Find where the given text appears and provide that cell's center as (X, Y) coordinate. 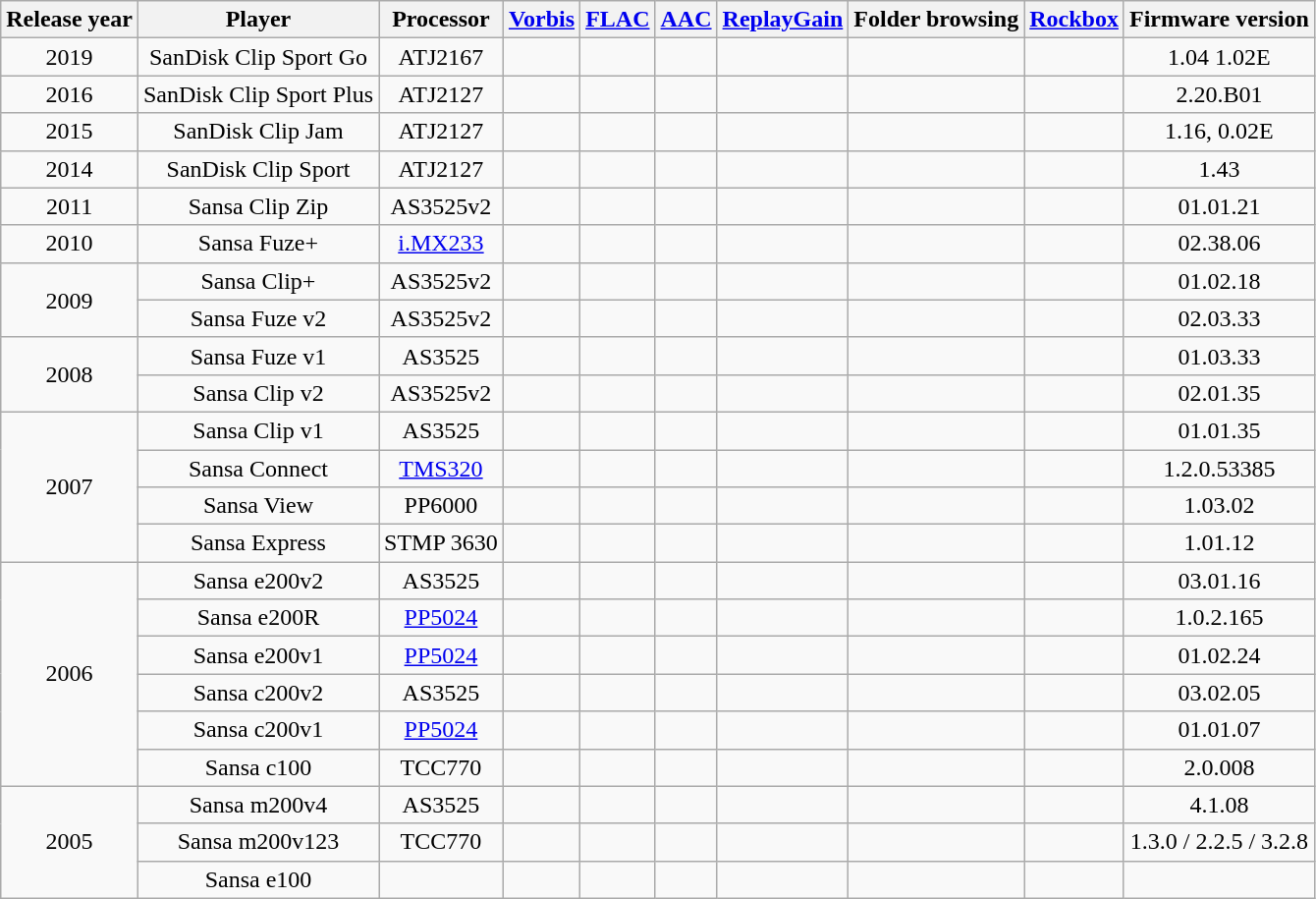
Sansa Express (257, 543)
2015 (70, 132)
FLAC (618, 20)
Sansa e200R (257, 618)
AAC (685, 20)
2006 (70, 674)
SanDisk Clip Sport Go (257, 57)
01.03.33 (1219, 356)
Sansa Clip+ (257, 281)
Sansa Fuze v1 (257, 356)
2014 (70, 169)
Sansa Clip v1 (257, 430)
Sansa e100 (257, 879)
ATJ2167 (442, 57)
TMS320 (442, 469)
4.1.08 (1219, 805)
2016 (70, 94)
03.01.16 (1219, 581)
1.0.2.165 (1219, 618)
1.16, 0.02E (1219, 132)
2008 (70, 374)
01.01.21 (1219, 206)
Sansa c100 (257, 767)
Sansa e200v2 (257, 581)
Processor (442, 20)
1.3.0 / 2.2.5 / 3.2.8 (1219, 842)
1.03.02 (1219, 506)
Sansa Connect (257, 469)
STMP 3630 (442, 543)
Sansa View (257, 506)
Sansa m200v123 (257, 842)
2.20.B01 (1219, 94)
01.02.24 (1219, 655)
1.01.12 (1219, 543)
2019 (70, 57)
Sansa Clip v2 (257, 393)
2.0.008 (1219, 767)
Firmware version (1219, 20)
Player (257, 20)
01.02.18 (1219, 281)
1.2.0.53385 (1219, 469)
03.02.05 (1219, 693)
Folder browsing (937, 20)
2011 (70, 206)
02.38.06 (1219, 244)
SanDisk Clip Sport (257, 169)
Sansa c200v1 (257, 730)
Sansa e200v1 (257, 655)
Sansa m200v4 (257, 805)
Release year (70, 20)
01.01.35 (1219, 430)
Sansa Clip Zip (257, 206)
i.MX233 (442, 244)
SanDisk Clip Jam (257, 132)
2005 (70, 842)
ReplayGain (783, 20)
Rockbox (1074, 20)
02.01.35 (1219, 393)
Sansa c200v2 (257, 693)
SanDisk Clip Sport Plus (257, 94)
2007 (70, 486)
Sansa Fuze v2 (257, 318)
1.04 1.02E (1219, 57)
02.03.33 (1219, 318)
2009 (70, 300)
PP6000 (442, 506)
Sansa Fuze+ (257, 244)
1.43 (1219, 169)
2010 (70, 244)
Vorbis (541, 20)
01.01.07 (1219, 730)
